Locate the cell with the specified text and output its [X, Y] center coordinate. 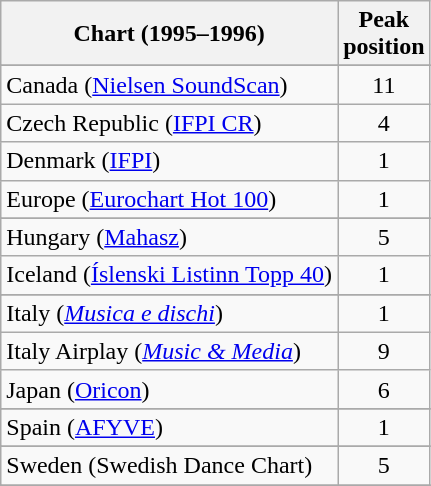
Peak position [384, 34]
Denmark (IFPI) [170, 161]
4 [384, 123]
9 [384, 351]
Hungary (Mahasz) [170, 237]
Chart (1995–1996) [170, 34]
Europe (Eurochart Hot 100) [170, 199]
Spain (AFYVE) [170, 427]
Czech Republic (IFPI CR) [170, 123]
Iceland (Íslenski Listinn Topp 40) [170, 275]
Italy (Musica e dischi) [170, 313]
6 [384, 389]
Japan (Oricon) [170, 389]
11 [384, 85]
Sweden (Swedish Dance Chart) [170, 465]
Italy Airplay (Music & Media) [170, 351]
Canada (Nielsen SoundScan) [170, 85]
